Determine the [x, y] coordinate at the center of the cell enclosing the given text.  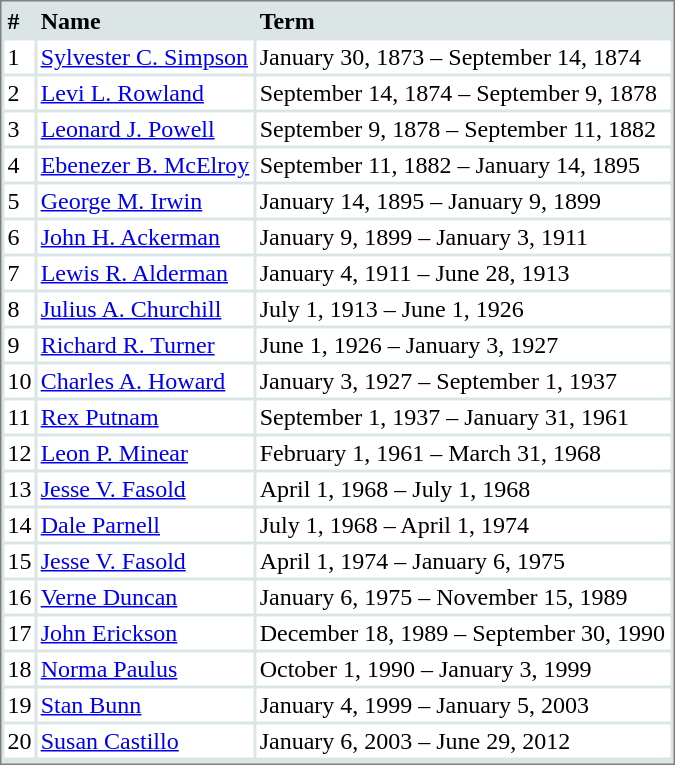
17 [19, 632]
January 4, 1999 – January 5, 2003 [464, 704]
Rex Putnam [146, 416]
18 [19, 668]
Term [464, 20]
3 [19, 128]
April 1, 1974 – January 6, 1975 [464, 560]
Richard R. Turner [146, 344]
# [19, 20]
4 [19, 164]
9 [19, 344]
Julius A. Churchill [146, 308]
February 1, 1961 – March 31, 1968 [464, 452]
January 3, 1927 – September 1, 1937 [464, 380]
Name [146, 20]
October 1, 1990 – January 3, 1999 [464, 668]
14 [19, 524]
January 4, 1911 – June 28, 1913 [464, 272]
1 [19, 56]
5 [19, 200]
Lewis R. Alderman [146, 272]
12 [19, 452]
8 [19, 308]
John Erickson [146, 632]
19 [19, 704]
September 9, 1878 – September 11, 1882 [464, 128]
Dale Parnell [146, 524]
7 [19, 272]
Leon P. Minear [146, 452]
16 [19, 596]
January 6, 2003 – June 29, 2012 [464, 740]
December 18, 1989 – September 30, 1990 [464, 632]
Sylvester C. Simpson [146, 56]
Leonard J. Powell [146, 128]
Ebenezer B. McElroy [146, 164]
Verne Duncan [146, 596]
2 [19, 92]
Susan Castillo [146, 740]
January 30, 1873 – September 14, 1874 [464, 56]
January 6, 1975 – November 15, 1989 [464, 596]
Charles A. Howard [146, 380]
13 [19, 488]
Stan Bunn [146, 704]
Norma Paulus [146, 668]
January 14, 1895 – January 9, 1899 [464, 200]
June 1, 1926 – January 3, 1927 [464, 344]
11 [19, 416]
April 1, 1968 – July 1, 1968 [464, 488]
July 1, 1968 – April 1, 1974 [464, 524]
George M. Irwin [146, 200]
September 1, 1937 – January 31, 1961 [464, 416]
John H. Ackerman [146, 236]
July 1, 1913 – June 1, 1926 [464, 308]
Levi L. Rowland [146, 92]
September 11, 1882 – January 14, 1895 [464, 164]
January 9, 1899 – January 3, 1911 [464, 236]
15 [19, 560]
10 [19, 380]
20 [19, 740]
6 [19, 236]
September 14, 1874 – September 9, 1878 [464, 92]
